Output the (X, Y) coordinate of the center of the cell containing the given text.  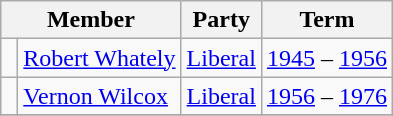
Term (326, 20)
Member (91, 20)
1956 – 1976 (326, 96)
Party (221, 20)
Vernon Wilcox (100, 96)
Robert Whately (100, 58)
1945 – 1956 (326, 58)
